Search for the cell housing the specified text and yield its (x, y) center coordinate. 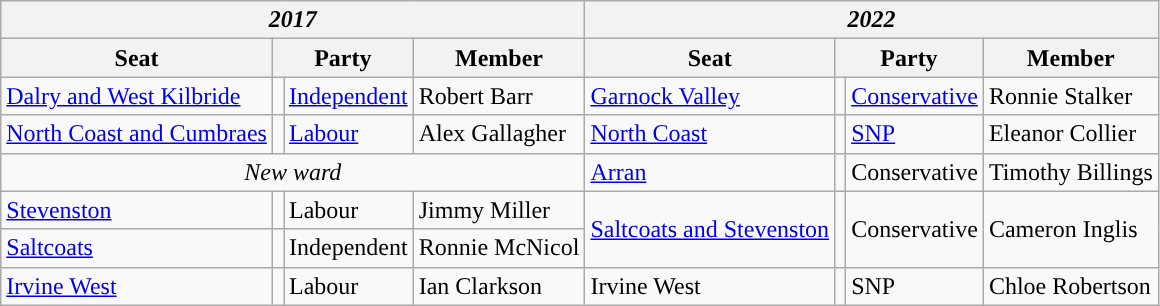
Saltcoats and Stevenston (710, 229)
2017 (293, 20)
Garnock Valley (710, 96)
Eleanor Collier (1070, 134)
Stevenston (137, 210)
2022 (872, 20)
New ward (293, 172)
Arran (710, 172)
Saltcoats (137, 248)
Dalry and West Kilbride (137, 96)
Alex Gallagher (499, 134)
Ronnie Stalker (1070, 96)
Ian Clarkson (499, 286)
North Coast and Cumbraes (137, 134)
Jimmy Miller (499, 210)
North Coast (710, 134)
Timothy Billings (1070, 172)
Chloe Robertson (1070, 286)
Cameron Inglis (1070, 229)
Robert Barr (499, 96)
Ronnie McNicol (499, 248)
